Return the (x, y) coordinate for the center point of the cell that contains the specified text.  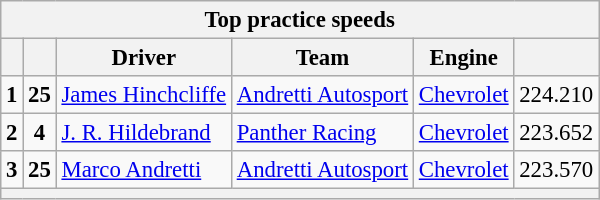
1 (12, 95)
Team (322, 58)
J. R. Hildebrand (144, 133)
224.210 (556, 95)
4 (40, 133)
James Hinchcliffe (144, 95)
3 (12, 170)
Engine (463, 58)
223.570 (556, 170)
Top practice speeds (300, 20)
2 (12, 133)
Panther Racing (322, 133)
Driver (144, 58)
Marco Andretti (144, 170)
223.652 (556, 133)
